Search for the cell housing the specified text and yield its (x, y) center coordinate. 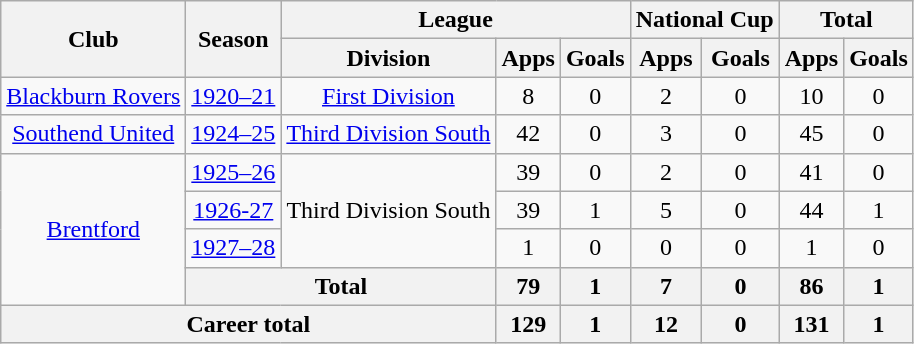
1925–26 (234, 172)
79 (528, 286)
12 (666, 324)
45 (811, 134)
Brentford (94, 229)
1920–21 (234, 96)
7 (666, 286)
131 (811, 324)
1927–28 (234, 248)
10 (811, 96)
1924–25 (234, 134)
129 (528, 324)
Season (234, 39)
42 (528, 134)
Club (94, 39)
41 (811, 172)
5 (666, 210)
1926-27 (234, 210)
8 (528, 96)
Southend United (94, 134)
3 (666, 134)
Career total (248, 324)
League (456, 20)
Blackburn Rovers (94, 96)
44 (811, 210)
First Division (388, 96)
National Cup (704, 20)
86 (811, 286)
Division (388, 58)
